Locate the cell with the specified text and output its [x, y] center coordinate. 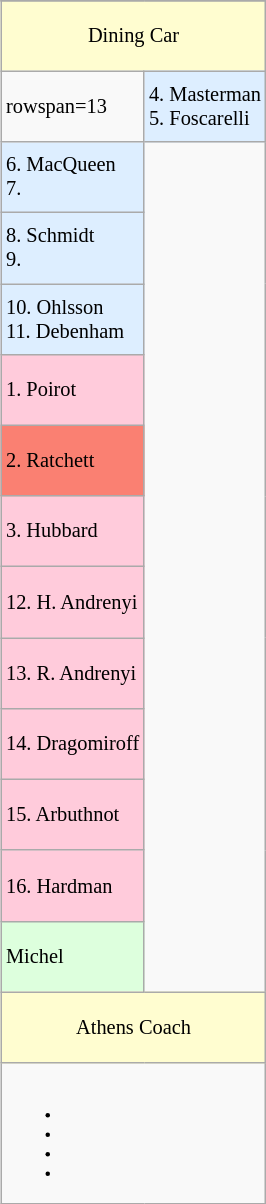
10. Ohlsson11. Debenham [72, 320]
1. Poirot [72, 390]
16. Hardman [72, 886]
6. MacQueen7. [72, 178]
Michel [72, 956]
15. Arbuthnot [72, 816]
14. Dragomiroff [72, 744]
Athens Coach [134, 1028]
2. Ratchett [72, 460]
3. Hubbard [72, 532]
4. Masterman5. Foscarelli [205, 106]
Dining Car [134, 36]
rowspan=13 [72, 106]
8. Schmidt9. [72, 248]
12. H. Andrenyi [72, 602]
13. R. Andrenyi [72, 674]
